Output the (x, y) coordinate of the center of the cell containing the given text.  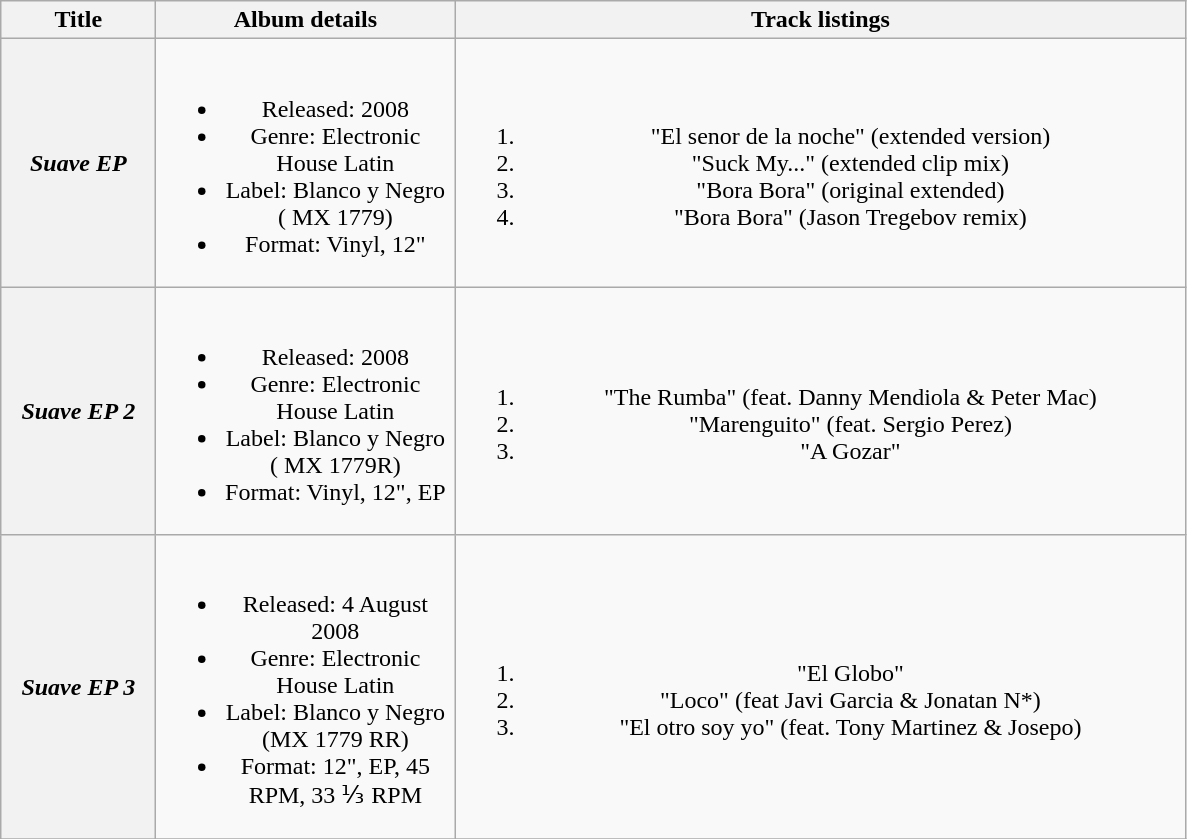
"The Rumba" (feat. Danny Mendiola & Peter Mac)"Marenguito" (feat. Sergio Perez)"A Gozar" (820, 411)
Album details (306, 20)
Released: 2008Genre: Electronic House LatinLabel: Blanco y Negro ( MX 1779)Format: Vinyl, 12" (306, 163)
Released: 4 August 2008Genre: Electronic House LatinLabel: Blanco y Negro (MX 1779 RR)Format: 12", EP, 45 RPM, 33 ⅓ RPM (306, 687)
Released: 2008Genre: Electronic House LatinLabel: Blanco y Negro ( MX 1779R)Format: Vinyl, 12", EP (306, 411)
Suave EP 2 (78, 411)
Suave EP 3 (78, 687)
Title (78, 20)
"El Globo""Loco" (feat Javi Garcia & Jonatan N*)"El otro soy yo" (feat. Tony Martinez & Josepo) (820, 687)
Suave EP (78, 163)
"El senor de la noche" (extended version)"Suck My..." (extended clip mix)"Bora Bora" (original extended)"Bora Bora" (Jason Tregebov remix) (820, 163)
Track listings (820, 20)
